Return (x, y) of the center of cell containing provided text 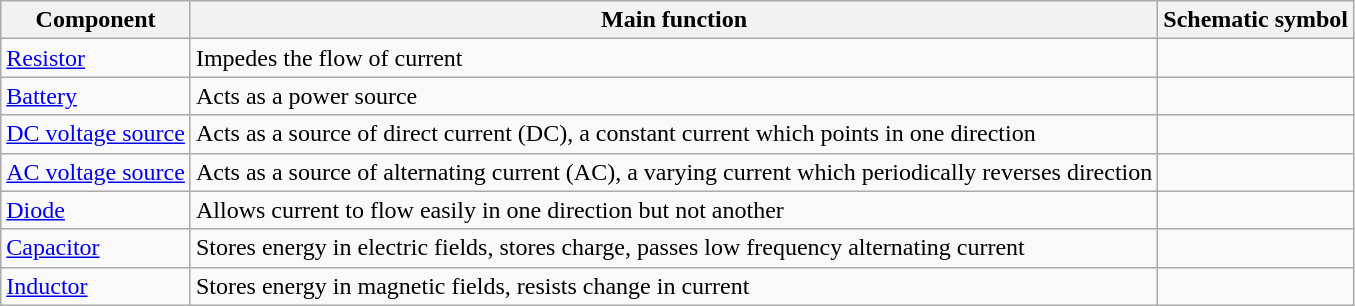
Capacitor (96, 248)
Acts as a source of direct current (DC), a constant current which points in one direction (674, 134)
Impedes the flow of current (674, 58)
Stores energy in electric fields, stores charge, passes low frequency alternating current (674, 248)
Component (96, 20)
Acts as a source of alternating current (AC), a varying current which periodically reverses direction (674, 172)
Battery (96, 96)
Resistor (96, 58)
Schematic symbol (1256, 20)
Diode (96, 210)
Acts as a power source (674, 96)
Inductor (96, 286)
Stores energy in magnetic fields, resists change in current (674, 286)
Main function (674, 20)
DC voltage source (96, 134)
AC voltage source (96, 172)
Allows current to flow easily in one direction but not another (674, 210)
